Find where the given text appears and provide that cell's center as [x, y] coordinate. 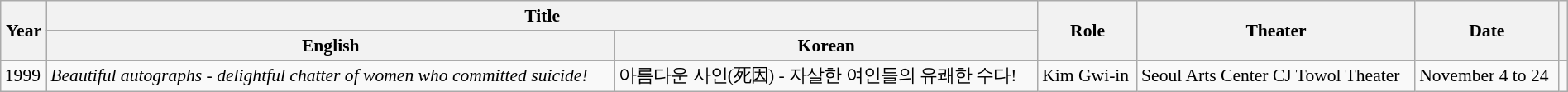
English [331, 45]
Date [1487, 30]
Role [1088, 30]
1999 [24, 76]
Beautiful autographs - delightful chatter of women who committed suicide! [331, 76]
Year [24, 30]
아름다운 사인(死因) - 자살한 여인들의 유쾌한 수다! [826, 76]
Seoul Arts Center CJ Towol Theater [1276, 76]
Kim Gwi-in [1088, 76]
November 4 to 24 [1487, 76]
Title [543, 16]
Theater [1276, 30]
Korean [826, 45]
